Detect which cell encompasses the target text, then output its (X, Y) center coordinate. 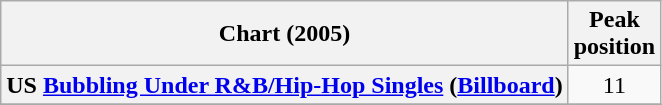
Chart (2005) (284, 34)
Peakposition (614, 34)
11 (614, 85)
US Bubbling Under R&B/Hip-Hop Singles (Billboard) (284, 85)
